Return the (X, Y) coordinate for the center point of the cell that contains the specified text.  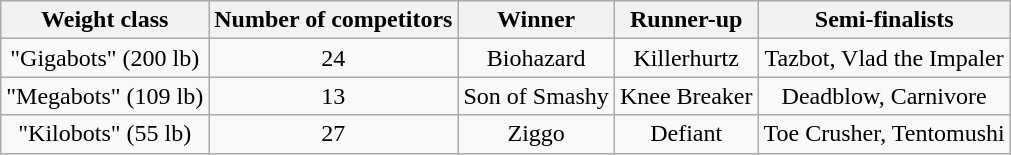
Defiant (686, 134)
Ziggo (536, 134)
Tazbot, Vlad the Impaler (884, 58)
Killerhurtz (686, 58)
Son of Smashy (536, 96)
Winner (536, 20)
24 (334, 58)
Biohazard (536, 58)
Toe Crusher, Tentomushi (884, 134)
"Megabots" (109 lb) (105, 96)
Weight class (105, 20)
13 (334, 96)
"Kilobots" (55 lb) (105, 134)
Number of competitors (334, 20)
Knee Breaker (686, 96)
27 (334, 134)
"Gigabots" (200 lb) (105, 58)
Deadblow, Carnivore (884, 96)
Semi-finalists (884, 20)
Runner-up (686, 20)
